Locate the cell with the specified text and output its [X, Y] center coordinate. 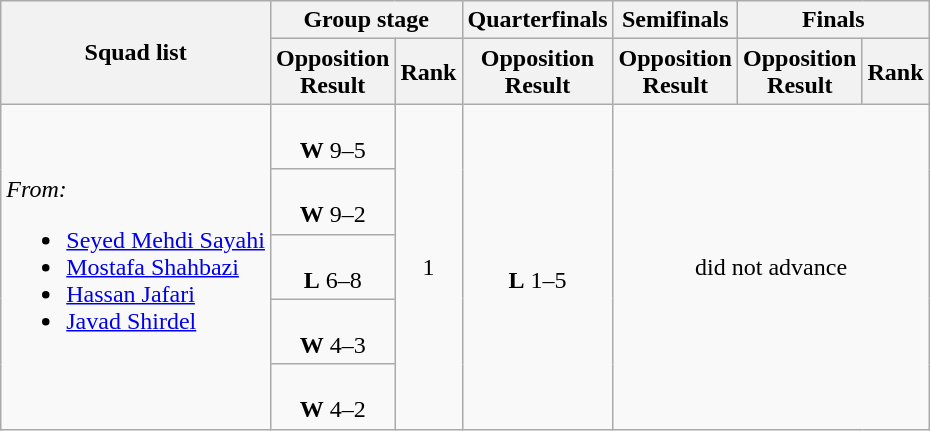
did not advance [771, 266]
1 [428, 266]
Semifinals [675, 20]
L 6–8 [332, 266]
W 4–3 [332, 332]
Finals [834, 20]
W 9–5 [332, 136]
W 9–2 [332, 202]
Quarterfinals [538, 20]
Squad list [136, 52]
L 1–5 [538, 266]
W 4–2 [332, 396]
From:Seyed Mehdi SayahiMostafa ShahbaziHassan JafariJavad Shirdel [136, 266]
Group stage [366, 20]
